For the text-containing cell, return its midpoint in [x, y] coordinate format. 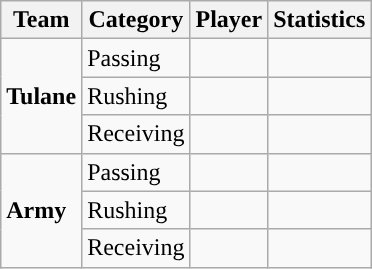
Team [42, 20]
Statistics [320, 20]
Category [136, 20]
Player [229, 20]
Tulane [42, 96]
Army [42, 210]
